For the text-containing cell, return its midpoint in (X, Y) coordinate format. 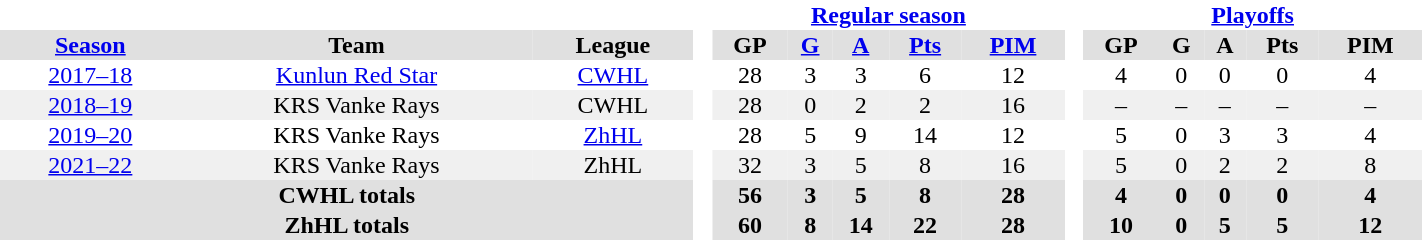
6 (926, 75)
League (612, 45)
Season (90, 45)
60 (750, 225)
2018–19 (90, 105)
Playoffs (1252, 15)
Team (357, 45)
ZhHL totals (347, 225)
Regular season (888, 15)
22 (926, 225)
CWHL totals (347, 195)
9 (861, 135)
Kunlun Red Star (357, 75)
2017–18 (90, 75)
2019–20 (90, 135)
10 (1120, 225)
56 (750, 195)
32 (750, 165)
2021–22 (90, 165)
